For the text-containing cell, return its midpoint in (x, y) coordinate format. 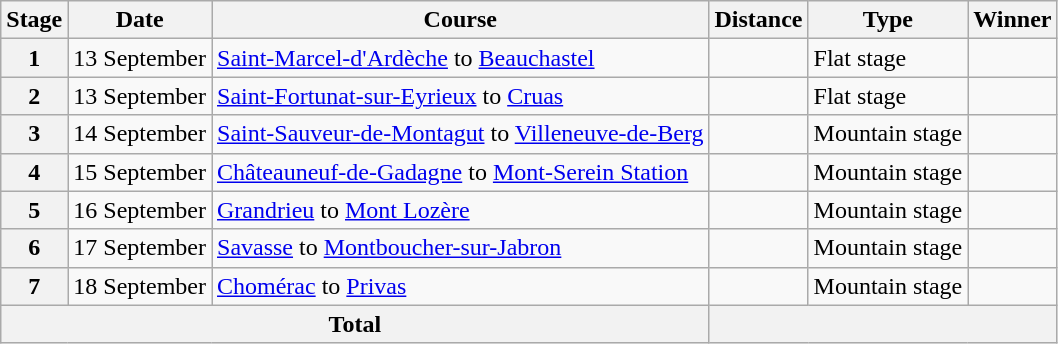
Type (888, 20)
5 (34, 210)
Chomérac to Privas (460, 286)
Winner (1012, 20)
Saint-Fortunat-sur-Eyrieux to Cruas (460, 96)
Stage (34, 20)
3 (34, 134)
6 (34, 248)
Course (460, 20)
Saint-Sauveur-de-Montagut to Villeneuve-de-Berg (460, 134)
15 September (140, 172)
17 September (140, 248)
Date (140, 20)
4 (34, 172)
14 September (140, 134)
2 (34, 96)
16 September (140, 210)
Distance (758, 20)
Savasse to Montboucher-sur-Jabron (460, 248)
Total (355, 324)
7 (34, 286)
1 (34, 58)
Châteauneuf-de-Gadagne to Mont-Serein Station (460, 172)
Grandrieu to Mont Lozère (460, 210)
18 September (140, 286)
Saint-Marcel-d'Ardèche to Beauchastel (460, 58)
